Locate the cell with the specified text and output its [x, y] center coordinate. 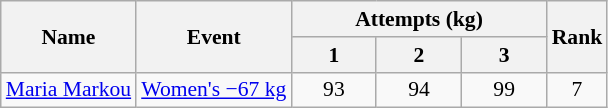
Rank [578, 36]
2 [418, 55]
Women's −67 kg [214, 90]
Name [68, 36]
Attempts (kg) [418, 19]
3 [504, 55]
94 [418, 90]
Event [214, 36]
Maria Markou [68, 90]
1 [334, 55]
99 [504, 90]
93 [334, 90]
7 [578, 90]
